Return the [X, Y] coordinate for the center point of the cell that contains the specified text.  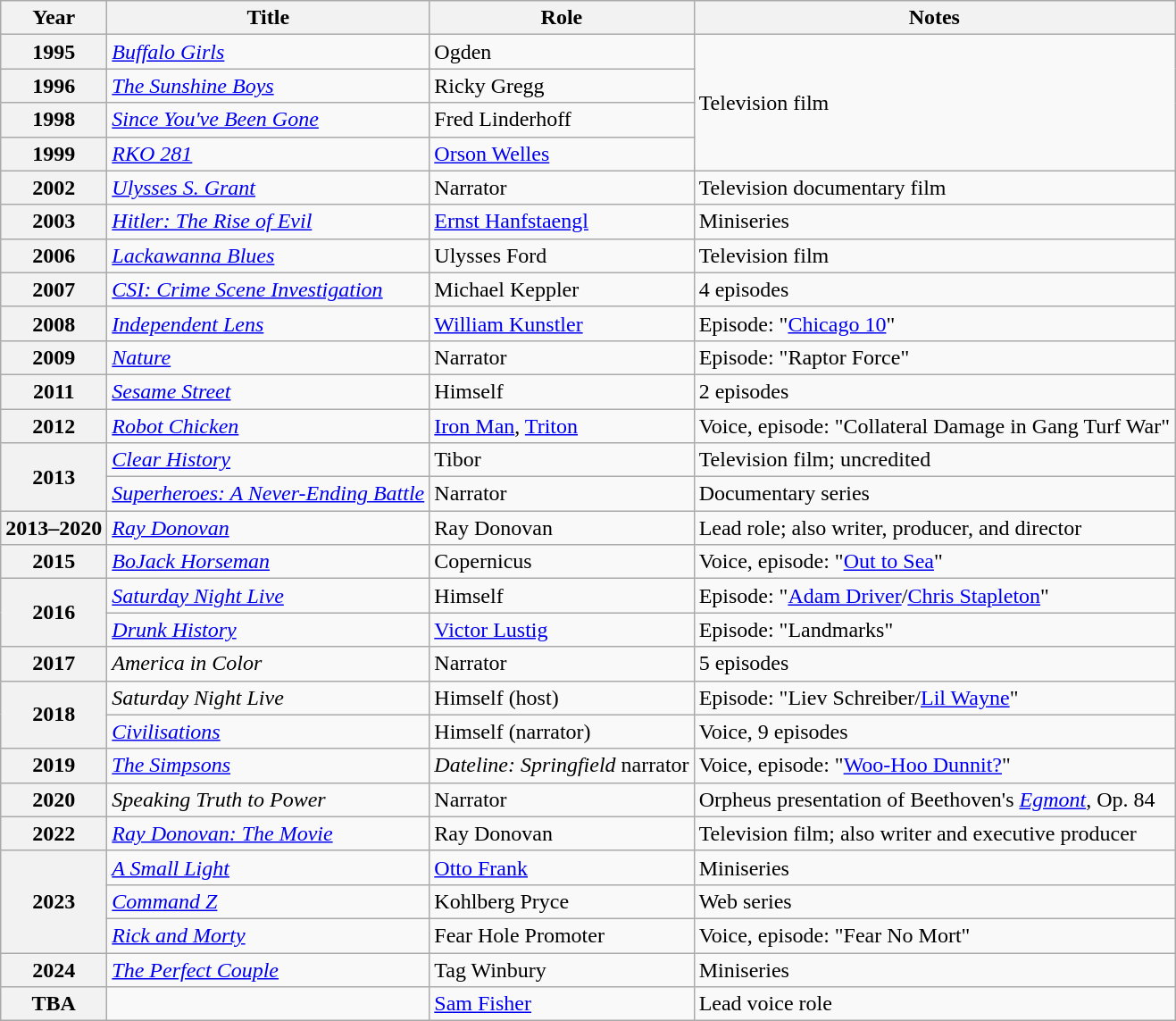
2017 [54, 664]
Voice, episode: "Collateral Damage in Gang Turf War" [934, 426]
Documentary series [934, 494]
Speaking Truth to Power [268, 799]
Orpheus presentation of Beethoven's Egmont, Op. 84 [934, 799]
Orson Welles [562, 154]
The Simpsons [268, 766]
2002 [54, 188]
1999 [54, 154]
The Perfect Couple [268, 969]
2022 [54, 833]
Kohlberg Pryce [562, 901]
1996 [54, 86]
Nature [268, 357]
2007 [54, 289]
Tibor [562, 460]
Copernicus [562, 562]
5 episodes [934, 664]
2016 [54, 613]
Television film; uncredited [934, 460]
2009 [54, 357]
Year [54, 18]
Sam Fisher [562, 1004]
Victor Lustig [562, 630]
Ulysses S. Grant [268, 188]
2011 [54, 391]
Drunk History [268, 630]
Otto Frank [562, 867]
Title [268, 18]
2023 [54, 901]
1995 [54, 52]
A Small Light [268, 867]
Since You've Been Gone [268, 120]
Robot Chicken [268, 426]
Role [562, 18]
Episode: "Landmarks" [934, 630]
2024 [54, 969]
2006 [54, 255]
2012 [54, 426]
Episode: "Adam Driver/Chris Stapleton" [934, 596]
Ernst Hanfstaengl [562, 222]
Sesame Street [268, 391]
Episode: "Chicago 10" [934, 323]
Voice, episode: "Fear No Mort" [934, 935]
Episode: "Liev Schreiber/Lil Wayne" [934, 698]
1998 [54, 120]
Michael Keppler [562, 289]
Tag Winbury [562, 969]
Lead voice role [934, 1004]
2008 [54, 323]
Web series [934, 901]
Television documentary film [934, 188]
Lackawanna Blues [268, 255]
Independent Lens [268, 323]
Clear History [268, 460]
Buffalo Girls [268, 52]
BoJack Horseman [268, 562]
Voice, 9 episodes [934, 732]
Superheroes: A Never-Ending Battle [268, 494]
TBA [54, 1004]
4 episodes [934, 289]
CSI: Crime Scene Investigation [268, 289]
Civilisations [268, 732]
Ricky Gregg [562, 86]
Ulysses Ford [562, 255]
Rick and Morty [268, 935]
America in Color [268, 664]
Notes [934, 18]
Command Z [268, 901]
Iron Man, Triton [562, 426]
2019 [54, 766]
2003 [54, 222]
Himself (host) [562, 698]
William Kunstler [562, 323]
Voice, episode: "Woo-Hoo Dunnit?" [934, 766]
2015 [54, 562]
Himself (narrator) [562, 732]
2 episodes [934, 391]
Ray Donovan: The Movie [268, 833]
Lead role; also writer, producer, and director [934, 528]
Episode: "Raptor Force" [934, 357]
RKO 281 [268, 154]
Dateline: Springfield narrator [562, 766]
Ogden [562, 52]
Television film; also writer and executive producer [934, 833]
Hitler: The Rise of Evil [268, 222]
Fear Hole Promoter [562, 935]
2018 [54, 715]
Fred Linderhoff [562, 120]
2013 [54, 477]
2013–2020 [54, 528]
The Sunshine Boys [268, 86]
2020 [54, 799]
Voice, episode: "Out to Sea" [934, 562]
